Search for the cell housing the specified text and yield its [x, y] center coordinate. 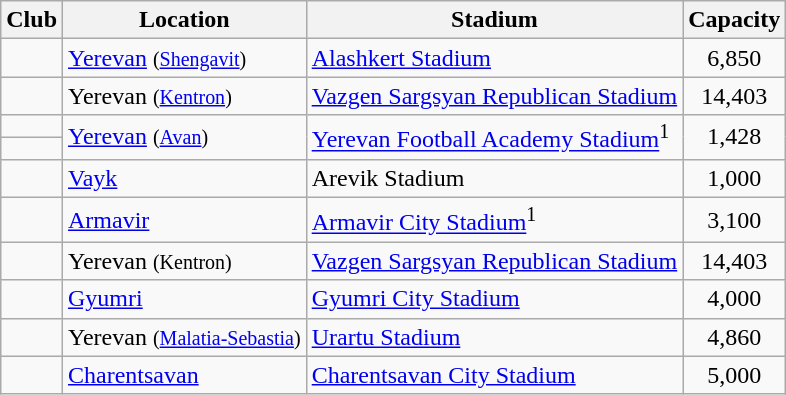
Armavir [185, 220]
4,860 [734, 337]
Yerevan (Avan) [185, 138]
Gyumri City Stadium [494, 299]
1,428 [734, 138]
6,850 [734, 58]
1,000 [734, 178]
Arevik Stadium [494, 178]
Gyumri [185, 299]
Vayk [185, 178]
Yerevan Football Academy Stadium1 [494, 138]
4,000 [734, 299]
Armavir City Stadium1 [494, 220]
Urartu Stadium [494, 337]
3,100 [734, 220]
Location [185, 20]
5,000 [734, 375]
Charentsavan [185, 375]
Yerevan (Shengavit) [185, 58]
Alashkert Stadium [494, 58]
Charentsavan City Stadium [494, 375]
Club [32, 20]
Stadium [494, 20]
Yerevan (Malatia-Sebastia) [185, 337]
Capacity [734, 20]
